Determine the [x, y] coordinate at the center of the cell enclosing the given text.  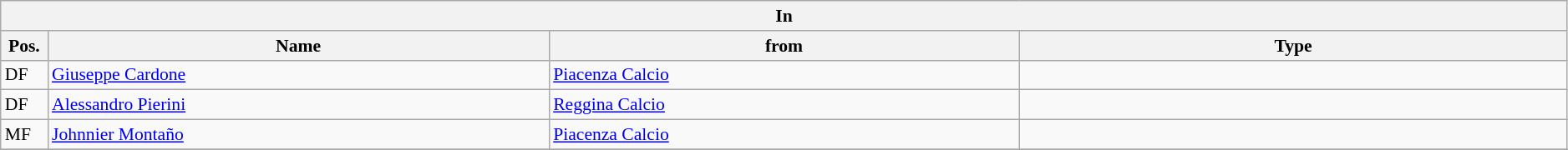
Name [298, 46]
Reggina Calcio [784, 105]
MF [24, 135]
from [784, 46]
Type [1293, 46]
Giuseppe Cardone [298, 75]
In [784, 16]
Pos. [24, 46]
Johnnier Montaño [298, 135]
Alessandro Pierini [298, 105]
